Pinpoint the cell where the given text exists, returning its (X, Y) midpoint coordinate. 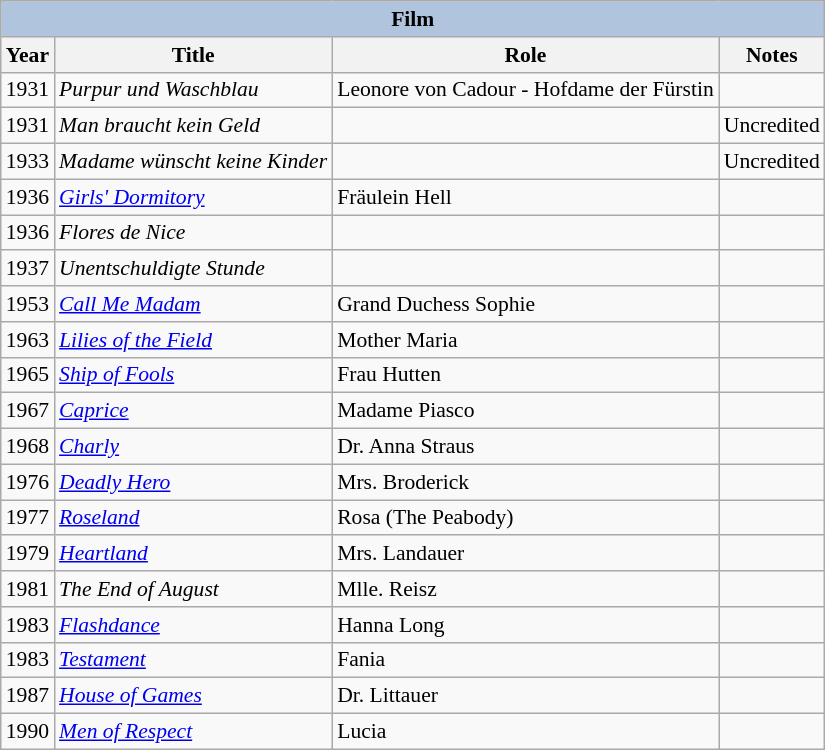
Call Me Madam (193, 304)
Ship of Fools (193, 375)
1968 (28, 447)
Man braucht kein Geld (193, 126)
Madame Piasco (526, 411)
1967 (28, 411)
House of Games (193, 696)
Flores de Nice (193, 233)
1965 (28, 375)
Year (28, 55)
Roseland (193, 518)
Heartland (193, 554)
1977 (28, 518)
Flashdance (193, 625)
Rosa (The Peabody) (526, 518)
1987 (28, 696)
Mrs. Landauer (526, 554)
Frau Hutten (526, 375)
Leonore von Cadour - Hofdame der Fürstin (526, 90)
Purpur und Waschblau (193, 90)
Unentschuldigte Stunde (193, 269)
Notes (772, 55)
Girls' Dormitory (193, 197)
1981 (28, 589)
1953 (28, 304)
Madame wünscht keine Kinder (193, 162)
1963 (28, 340)
Film (413, 19)
Fania (526, 660)
1933 (28, 162)
Lilies of the Field (193, 340)
Caprice (193, 411)
Mother Maria (526, 340)
Mrs. Broderick (526, 482)
Deadly Hero (193, 482)
Dr. Anna Straus (526, 447)
Lucia (526, 732)
Role (526, 55)
The End of August (193, 589)
Grand Duchess Sophie (526, 304)
1979 (28, 554)
1990 (28, 732)
Title (193, 55)
Charly (193, 447)
1937 (28, 269)
1976 (28, 482)
Mlle. Reisz (526, 589)
Testament (193, 660)
Fräulein Hell (526, 197)
Hanna Long (526, 625)
Men of Respect (193, 732)
Dr. Littauer (526, 696)
